Pinpoint the cell where the given text exists, returning its (X, Y) midpoint coordinate. 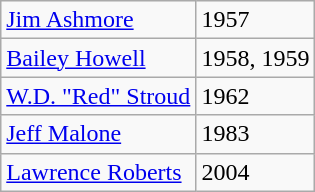
Jeff Malone (98, 134)
W.D. "Red" Stroud (98, 96)
1957 (256, 20)
Jim Ashmore (98, 20)
1958, 1959 (256, 58)
Lawrence Roberts (98, 172)
1983 (256, 134)
1962 (256, 96)
Bailey Howell (98, 58)
2004 (256, 172)
